Detect which cell encompasses the target text, then output its [x, y] center coordinate. 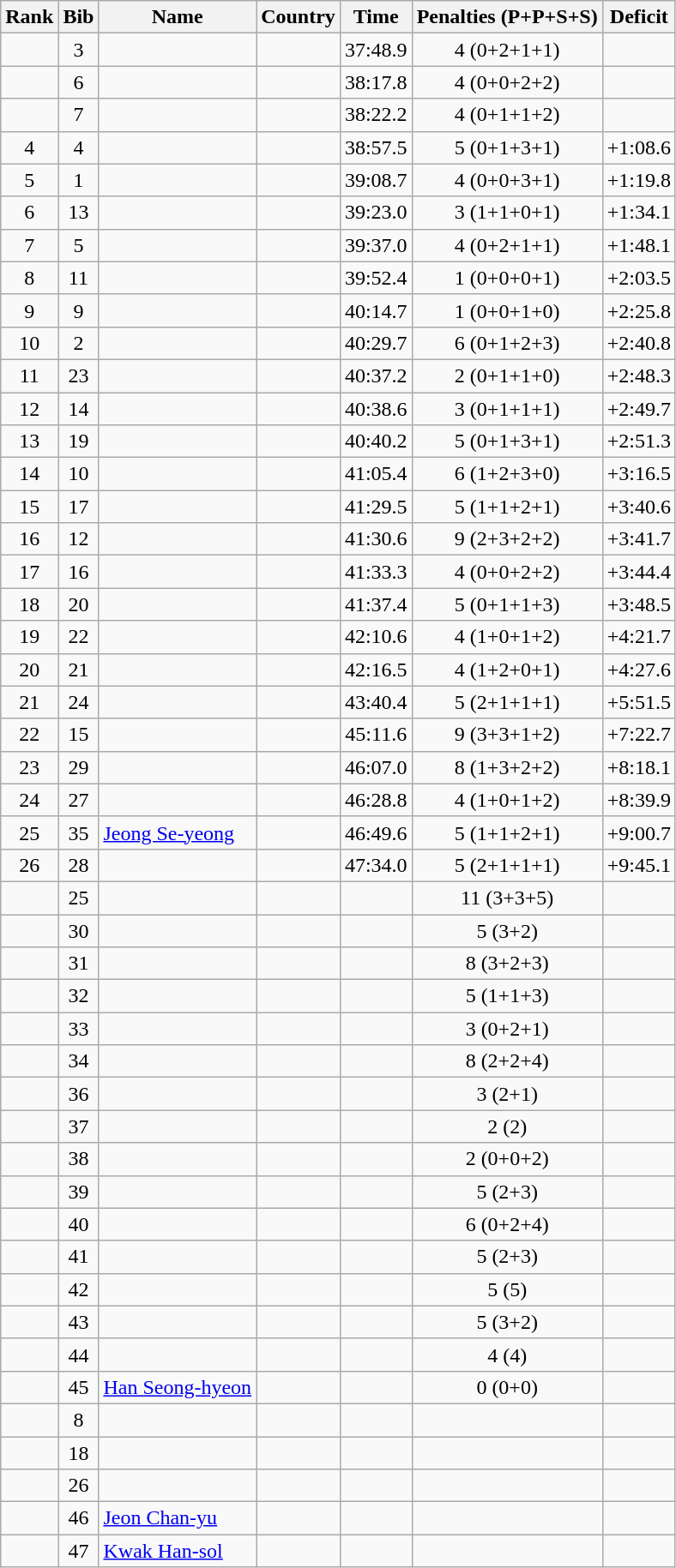
+2:03.5 [638, 278]
+1:08.6 [638, 147]
46:49.6 [376, 832]
41:37.4 [376, 604]
41 [79, 1257]
28 [79, 865]
5 (1+1+3) [507, 996]
38:17.8 [376, 82]
6 (0+1+2+3) [507, 343]
+3:44.4 [638, 572]
+1:34.1 [638, 213]
33 [79, 1029]
1 (0+0+0+1) [507, 278]
40:29.7 [376, 343]
9 (3+3+1+2) [507, 735]
38 [79, 1159]
40:40.2 [376, 442]
Kwak Han-sol [178, 1551]
+1:48.1 [638, 245]
40:37.2 [376, 375]
4 (1+2+0+1) [507, 670]
42:10.6 [376, 637]
32 [79, 996]
37:48.9 [376, 50]
+7:22.7 [638, 735]
31 [79, 964]
+3:48.5 [638, 604]
+2:40.8 [638, 343]
37 [79, 1126]
39:08.7 [376, 180]
42 [79, 1289]
43 [79, 1322]
40:38.6 [376, 409]
+9:00.7 [638, 832]
40 [79, 1224]
47:34.0 [376, 865]
+3:40.6 [638, 507]
2 (2) [507, 1126]
35 [79, 832]
+8:18.1 [638, 767]
41:05.4 [376, 474]
1 (0+0+1+0) [507, 310]
36 [79, 1094]
Bib [79, 17]
4 (0+1+1+2) [507, 115]
29 [79, 767]
45:11.6 [376, 735]
+4:21.7 [638, 637]
39:52.4 [376, 278]
+2:48.3 [638, 375]
8 (3+2+3) [507, 964]
47 [79, 1551]
34 [79, 1061]
+3:16.5 [638, 474]
Name [178, 17]
42:16.5 [376, 670]
8 (1+3+2+2) [507, 767]
41:33.3 [376, 572]
38:57.5 [376, 147]
46 [79, 1518]
41:30.6 [376, 539]
5 (5) [507, 1289]
+8:39.9 [638, 800]
Jeong Se-yeong [178, 832]
3 (0+2+1) [507, 1029]
Deficit [638, 17]
Time [376, 17]
39:23.0 [376, 213]
+9:45.1 [638, 865]
45 [79, 1387]
2 [79, 343]
+1:19.8 [638, 180]
41:29.5 [376, 507]
+2:49.7 [638, 409]
1 [79, 180]
27 [79, 800]
6 (0+2+4) [507, 1224]
5 (0+1+1+3) [507, 604]
2 (0+1+1+0) [507, 375]
44 [79, 1355]
Jeon Chan-yu [178, 1518]
Rank [29, 17]
39 [79, 1192]
11 (3+3+5) [507, 898]
43:40.4 [376, 702]
3 [79, 50]
Han Seong-hyeon [178, 1387]
8 (2+2+4) [507, 1061]
+2:51.3 [638, 442]
9 (2+3+2+2) [507, 539]
3 (2+1) [507, 1094]
2 (0+0+2) [507, 1159]
4 (4) [507, 1355]
+5:51.5 [638, 702]
3 (0+1+1+1) [507, 409]
38:22.2 [376, 115]
+3:41.7 [638, 539]
46:07.0 [376, 767]
+4:27.6 [638, 670]
Country [299, 17]
46:28.8 [376, 800]
39:37.0 [376, 245]
30 [79, 930]
40:14.7 [376, 310]
6 (1+2+3+0) [507, 474]
0 (0+0) [507, 1387]
Penalties (P+P+S+S) [507, 17]
3 (1+1+0+1) [507, 213]
4 (0+0+3+1) [507, 180]
+2:25.8 [638, 310]
